Pinpoint the cell where the given text exists, returning its (x, y) midpoint coordinate. 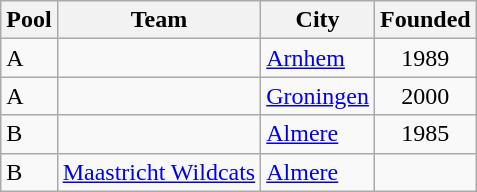
Team (159, 20)
Founded (425, 20)
Maastricht Wildcats (159, 172)
1985 (425, 134)
1989 (425, 58)
Arnhem (318, 58)
2000 (425, 96)
City (318, 20)
Groningen (318, 96)
Pool (29, 20)
